From the cell containing the given text, extract its center point as (X, Y) coordinate. 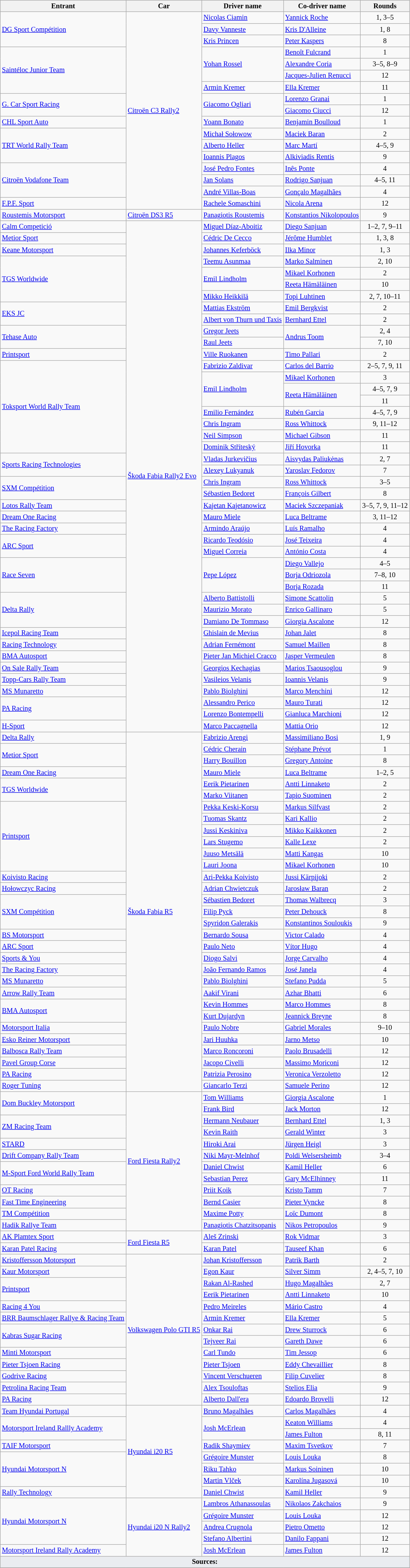
Ghislain de Mevius (242, 633)
Nicola Arena (322, 203)
Jacopo Civelli (242, 1063)
Ford Fiesta R5 (164, 1243)
Vasileios Velanis (242, 679)
Neil Simpson (242, 436)
João Fernando Ramos (242, 970)
Poldi Welsersheimb (322, 1155)
Georgios Kechagias (242, 668)
Danilo Fappani (322, 1539)
Rodrigo Sanjuan (322, 180)
Michał Sołowow (242, 134)
Eddy Chevaillier (322, 1364)
Hołowczyc Racing (63, 888)
Jorge Carvalho (322, 958)
Citroën C3 Rally2 (164, 110)
1, 3, 8 (385, 238)
CHL Sport Auto (63, 122)
9–10 (385, 1028)
Jari Huuhka (242, 1039)
Matti Kangas (322, 854)
Maxim Tsvetkov (322, 1446)
TAIF Motorsport (63, 1446)
Hadik Rallye Team (63, 1225)
Andrus Toom (322, 337)
Carlos Magalhães (322, 1411)
Armindo Araújo (242, 529)
Gareth Dawe (322, 1341)
Kaur Motorsport (63, 1272)
Benjamin Boulloud (322, 122)
Azhar Bhatti (322, 993)
Mikko Heikkilä (242, 296)
Maciek Szczepaniak (322, 505)
TM Compétition (63, 1214)
Konstantinos Souloukis (322, 923)
Jacques-Julien Renucci (322, 76)
Rounds (385, 6)
Patrik Barth (322, 1260)
Lorenzo Bontempelli (242, 714)
Alessandro Perico (242, 703)
Kevin Hommes (242, 1005)
Alex Tsouloftas (242, 1388)
Karan Patel (242, 1249)
Škoda Fabia R5 (164, 911)
Marios Tsaousoglou (322, 668)
Alberto Heller (242, 145)
Adrian Chwietczuk (242, 888)
3–5 (385, 482)
Tauseef Khan (322, 1249)
Adrian Fernémont (242, 644)
Saintéloc Junior Team (63, 70)
Silver Simm (322, 1272)
Fabrizio Zaldivar (242, 366)
3–4 (385, 1155)
Gregory Antoine (322, 761)
Panagiotis Roustemis (242, 215)
Vincent Verschueren (242, 1376)
Konstantios Nikolopoulos (322, 215)
Gonçalo Magalhães (322, 192)
STARD (63, 1144)
BRR Baumschlager Rallye & Racing Team (63, 1318)
OT Racing (63, 1190)
Pepe López (242, 575)
Harry Bouillon (242, 761)
Edoardo Brovelli (322, 1399)
Arrow Rally Team (63, 993)
Stelios Elia (322, 1388)
Topi Luhtinen (322, 296)
EKS JC (63, 313)
Alexey Lukyanuk (242, 471)
Gabriel Morales (322, 1028)
Marc Martí (322, 145)
Calm Competició (63, 227)
Thomas Walbrecq (322, 900)
Massimiliano Bosi (322, 738)
Jérôme Humblet (322, 238)
Frank Bird (242, 1109)
Pavel Group Corse (63, 1063)
AK Plamtex Sport (63, 1237)
Cédric De Cecco (242, 238)
Tim Jessop (322, 1353)
Ville Ruokanen (242, 354)
Race Seven (63, 575)
Sports Racing Technologies (63, 464)
Kris Princen (242, 41)
Icepol Racing Team (63, 633)
Karolína Jugasová (322, 1481)
Tom Williams (242, 1097)
Borja Odriozola (322, 575)
Rally Technology (63, 1492)
Inês Ponte (322, 169)
Kajetan Kajetanowicz (242, 505)
Yaroslav Fedorov (322, 471)
Paulo Neto (242, 946)
Maurizio Morato (242, 610)
Mauro Turati (322, 703)
Nikolaos Zakchaios (322, 1504)
Aakif Virani (242, 993)
Yohan Rossel (242, 64)
9, 11–12 (385, 424)
Drew Sturrock (322, 1330)
Lorenzo Granai (322, 99)
4–5, 11 (385, 180)
Ricardo Teodósio (242, 540)
Roustemis Motorsport (63, 215)
Tapio Suominen (322, 796)
Gregor Jeets (242, 331)
Kabras Sugar Racing (63, 1335)
Ari-Pekka Koivisto (242, 877)
Rachele Somaschini (242, 203)
Karan Patel Racing (63, 1249)
Benoît Fulcrand (322, 52)
Jasper Vermeulen (322, 656)
Jarno Metso (322, 1039)
Motorsport Ireland Rally Academy (63, 1550)
Enrico Gallinaro (322, 610)
Paulo Nobre (242, 1028)
Racing 4 You (63, 1306)
ZM Racing Team (63, 1126)
Maxime Potty (242, 1214)
3, 11–12 (385, 517)
Aleš Zrinski (242, 1237)
TRT World Rally Team (63, 146)
Giacomo Ogliari (242, 105)
1, 9 (385, 738)
Car (164, 6)
3–5, 8–9 (385, 64)
Diego Sanjuan (322, 227)
Priit Koik (242, 1190)
Fabrizio Arengi (242, 738)
Kevin Raith (242, 1132)
Alberto Battistolli (242, 598)
Motorsport Italia (63, 1028)
Carl Tundo (242, 1353)
Alkiviadis Rentis (322, 157)
Citroën Vodafone Team (63, 180)
Markus Soininen (322, 1469)
Lotos Rally Team (63, 505)
Pieter Vyncke (322, 1202)
Johan Kristoffersson (242, 1260)
Motorsport Ireland Rallly Academy (63, 1428)
Onkar Rai (242, 1330)
Gerald Winter (322, 1132)
Pekka Keski-Korsu (242, 807)
Johannes Keferböck (242, 250)
Topp-Cars Rally Team (63, 679)
Davy Vanneste (242, 29)
Teemu Asunmaa (242, 262)
Minti Motorsport (63, 1353)
M-Sport Ford World Rally Team (63, 1173)
Pietro Ometto (322, 1527)
Panagiotis Chatzitsopanis (242, 1225)
Kari Kallio (322, 819)
Petrolina Racing Team (63, 1388)
Veronica Verzoletto (322, 1074)
Ioannis Velanis (322, 679)
7, 10 (385, 343)
Keaton Williams (322, 1422)
Samuele Perino (322, 1086)
Ford Fiesta Rally2 (164, 1161)
Sebastian Perez (242, 1179)
Luís Ramalho (322, 529)
Koivisto Racing (63, 877)
Lambros Athanassoulas (242, 1504)
Radik Shaymiev (242, 1446)
Filip Cuvelier (322, 1376)
Marko Salminen (322, 262)
Tehase Auto (63, 337)
Massimo Moriconi (322, 1063)
Kristoffersson Motorsport (63, 1260)
H-Sport (63, 726)
2, 4 (385, 331)
Rakan Al-Rashed (242, 1283)
Sports & You (63, 958)
Loïc Dumont (322, 1214)
Škoda Fabia Rally2 Evo (164, 476)
1–2, 7, 9–11 (385, 227)
Stefano Albertini (242, 1539)
Roger Tuning (63, 1086)
Damiano De Tommaso (242, 621)
Jussi Keskiniva (242, 830)
DG Sport Compétition (63, 29)
Juuso Metsälä (242, 854)
Miguel Díaz-Aboitiz (242, 227)
José Janela (322, 970)
Emilio Fernández (242, 412)
Vítor Hugo (322, 946)
Gianluca Marchioni (322, 714)
F.P.F. Sport (63, 203)
Co-driver name (322, 6)
1, 3–5 (385, 18)
3–5, 7, 9, 11–12 (385, 505)
Pedro Meireles (242, 1306)
Patrizia Perosino (242, 1074)
Dom Buckley Motorsport (63, 1103)
Andrea Crugnola (242, 1527)
Alberto Dall'era (242, 1399)
Kristo Tamm (322, 1190)
Johan Jalet (322, 633)
Peter Kaspers (322, 41)
Maciek Baran (322, 134)
Emil Bergkvist (322, 308)
Spyridon Galerakis (242, 923)
Jiří Hovorka (322, 447)
Markus Silfvast (322, 807)
2, 4–5, 7, 10 (385, 1272)
Victor Calado (322, 935)
Kris D'Alleine (322, 29)
Balbosca Rally Team (63, 1051)
2–5, 7, 9, 11 (385, 366)
José Pedro Fontes (242, 169)
Jack Morton (322, 1109)
Kalle Lexe (322, 842)
Fast Time Engineering (63, 1202)
Filip Pyck (242, 912)
Marco Roncoroni (242, 1051)
Samuel Maillen (322, 644)
Lars Stugemo (242, 842)
Jussi Kärpijoki (322, 877)
4–5, 9 (385, 145)
Mattia Orio (322, 726)
4–5 (385, 563)
Volkswagen Polo GTI R5 (164, 1330)
Vladas Jurkevičius (242, 459)
Kurt Dujardyn (242, 1016)
Raul Jeets (242, 343)
Niki Mayr-Melnhof (242, 1155)
Sources: (205, 1562)
Peter Dehouck (322, 912)
Entrant (63, 6)
Mário Castro (322, 1306)
Yannick Roche (322, 18)
2, 10 (385, 262)
Marko Viitanen (242, 796)
Tuomas Skantz (242, 819)
Rok Vidmar (322, 1237)
Mattias Ekström (242, 308)
Jan Solans (242, 180)
Esko Reiner Motorsport (63, 1039)
Rubén Garcia (322, 412)
Godrive Racing (63, 1376)
Albert von Thurn und Taxis (242, 319)
Ilka Minor (322, 250)
Cédric Cherain (242, 749)
Martin Vlček (242, 1481)
Pieter Tsjoen (242, 1364)
Drift Company Rally Team (63, 1155)
Jeannick Breyne (322, 1016)
Racing Technology (63, 644)
Hiroki Arai (242, 1144)
Citroën DS3 R5 (164, 215)
Diogo Salvi (242, 958)
Hugo Magalhães (322, 1283)
Bernardo Sousa (242, 935)
Bernd Casier (242, 1202)
1, 8 (385, 29)
7–8, 10 (385, 575)
BS Motorsport (63, 935)
1–2, 5 (385, 772)
Dominik Stříteský (242, 447)
Nicolas Ciamin (242, 18)
Giancarlo Terzi (242, 1086)
Marco Menchini (322, 691)
Tejveer Rai (242, 1341)
Borja Rozada (322, 586)
Alexandre Coria (322, 64)
Lauri Joona (242, 865)
Hermann Neubauer (242, 1121)
José Teixeira (322, 540)
Keane Motorsport (63, 250)
2, 7, 10–11 (385, 296)
Riku Tahko (242, 1469)
Michael Gibson (322, 436)
Ioannis Plagos (242, 157)
Jürgen Heigl (322, 1144)
Aisvydas Paliukėnas (322, 459)
Nikos Petropoulos (322, 1225)
Egon Kaur (242, 1272)
Pieter Jan Michiel Cracco (242, 656)
Stéphane Prévot (322, 749)
Mikko Kaikkonen (322, 830)
Giacomo Ciucci (322, 110)
Pieter Tsjoen Racing (63, 1364)
Marco Hommes (322, 1005)
Driver name (242, 6)
On Sale Rally Team (63, 668)
Hyundai i20 R5 (164, 1452)
Stefano Pudda (322, 981)
8, 11 (385, 1434)
Yoann Bonato (242, 122)
François Gilbert (322, 494)
Jarosław Baran (322, 888)
Miguel Correia (242, 552)
Carlos del Barrio (322, 366)
Marco Paccagnella (242, 726)
Timo Pallari (322, 354)
Bruno Magalhães (242, 1411)
André Villas-Boas (242, 192)
António Costa (322, 552)
Diego Vallejo (322, 563)
Hyundai i20 N Rally2 (164, 1527)
Gary McElhinney (322, 1179)
Paolo Brusadelli (322, 1051)
G. Car Sport Racing (63, 105)
Team Hyundai Portugal (63, 1411)
Toksport World Rally Team (63, 406)
Simone Scattolin (322, 598)
